Find where the given text appears and provide that cell's center as (X, Y) coordinate. 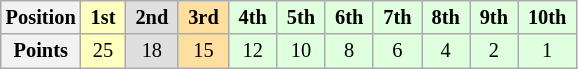
6th (349, 17)
18 (152, 51)
8th (446, 17)
1st (104, 17)
2 (494, 51)
10 (301, 51)
1 (547, 51)
Points (41, 51)
6 (397, 51)
3rd (203, 17)
8 (349, 51)
12 (253, 51)
Position (41, 17)
5th (301, 17)
15 (203, 51)
4th (253, 17)
7th (397, 17)
10th (547, 17)
9th (494, 17)
25 (104, 51)
2nd (152, 17)
4 (446, 51)
